For the text-containing cell, return its midpoint in (x, y) coordinate format. 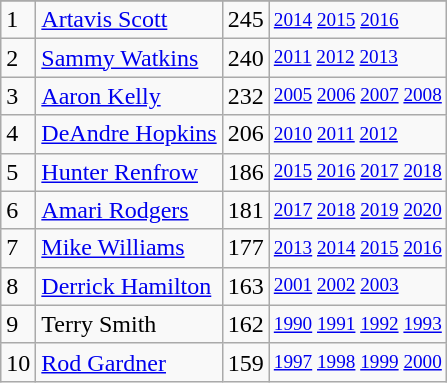
2011 2012 2013 (358, 58)
Aaron Kelly (129, 96)
2015 2016 2017 2018 (358, 172)
2010 2011 2012 (358, 134)
232 (246, 96)
Rod Gardner (129, 362)
177 (246, 248)
2005 2006 2007 2008 (358, 96)
9 (18, 324)
2013 2014 2015 2016 (358, 248)
1 (18, 20)
1997 1998 1999 2000 (358, 362)
240 (246, 58)
1990 1991 1992 1993 (358, 324)
163 (246, 286)
5 (18, 172)
Hunter Renfrow (129, 172)
4 (18, 134)
10 (18, 362)
2014 2015 2016 (358, 20)
Terry Smith (129, 324)
Mike Williams (129, 248)
2017 2018 2019 2020 (358, 210)
Derrick Hamilton (129, 286)
159 (246, 362)
Amari Rodgers (129, 210)
Sammy Watkins (129, 58)
6 (18, 210)
8 (18, 286)
7 (18, 248)
Artavis Scott (129, 20)
186 (246, 172)
245 (246, 20)
206 (246, 134)
2 (18, 58)
181 (246, 210)
DeAndre Hopkins (129, 134)
3 (18, 96)
2001 2002 2003 (358, 286)
162 (246, 324)
